Return the (X, Y) coordinate for the center point of the cell that contains the specified text.  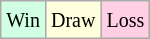
Draw (72, 20)
Loss (126, 20)
Win (24, 20)
